Output the [x, y] coordinate of the center of the cell containing the given text.  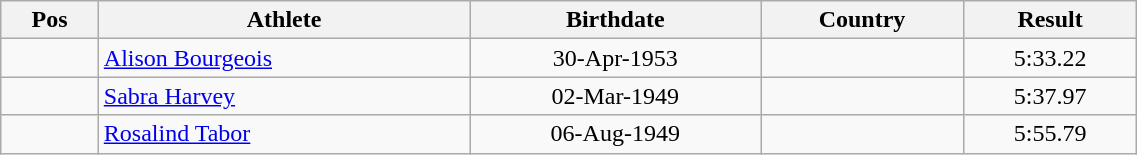
Result [1050, 20]
Athlete [284, 20]
Sabra Harvey [284, 96]
30-Apr-1953 [616, 58]
Rosalind Tabor [284, 134]
Alison Bourgeois [284, 58]
Country [862, 20]
5:33.22 [1050, 58]
02-Mar-1949 [616, 96]
5:55.79 [1050, 134]
Birthdate [616, 20]
Pos [50, 20]
06-Aug-1949 [616, 134]
5:37.97 [1050, 96]
